Search for the cell housing the specified text and yield its (x, y) center coordinate. 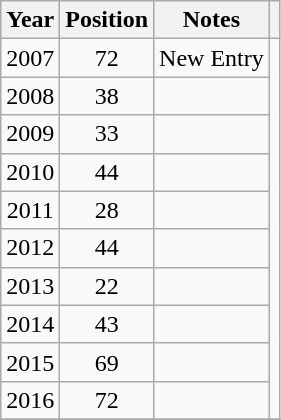
2015 (30, 362)
2007 (30, 58)
Position (107, 20)
2013 (30, 286)
69 (107, 362)
2012 (30, 248)
Year (30, 20)
2008 (30, 96)
2009 (30, 134)
38 (107, 96)
2011 (30, 210)
2014 (30, 324)
28 (107, 210)
33 (107, 134)
22 (107, 286)
New Entry (212, 58)
2010 (30, 172)
Notes (212, 20)
43 (107, 324)
2016 (30, 400)
